Scan for the cell matching the given text and deliver its (X, Y) coordinate at center. 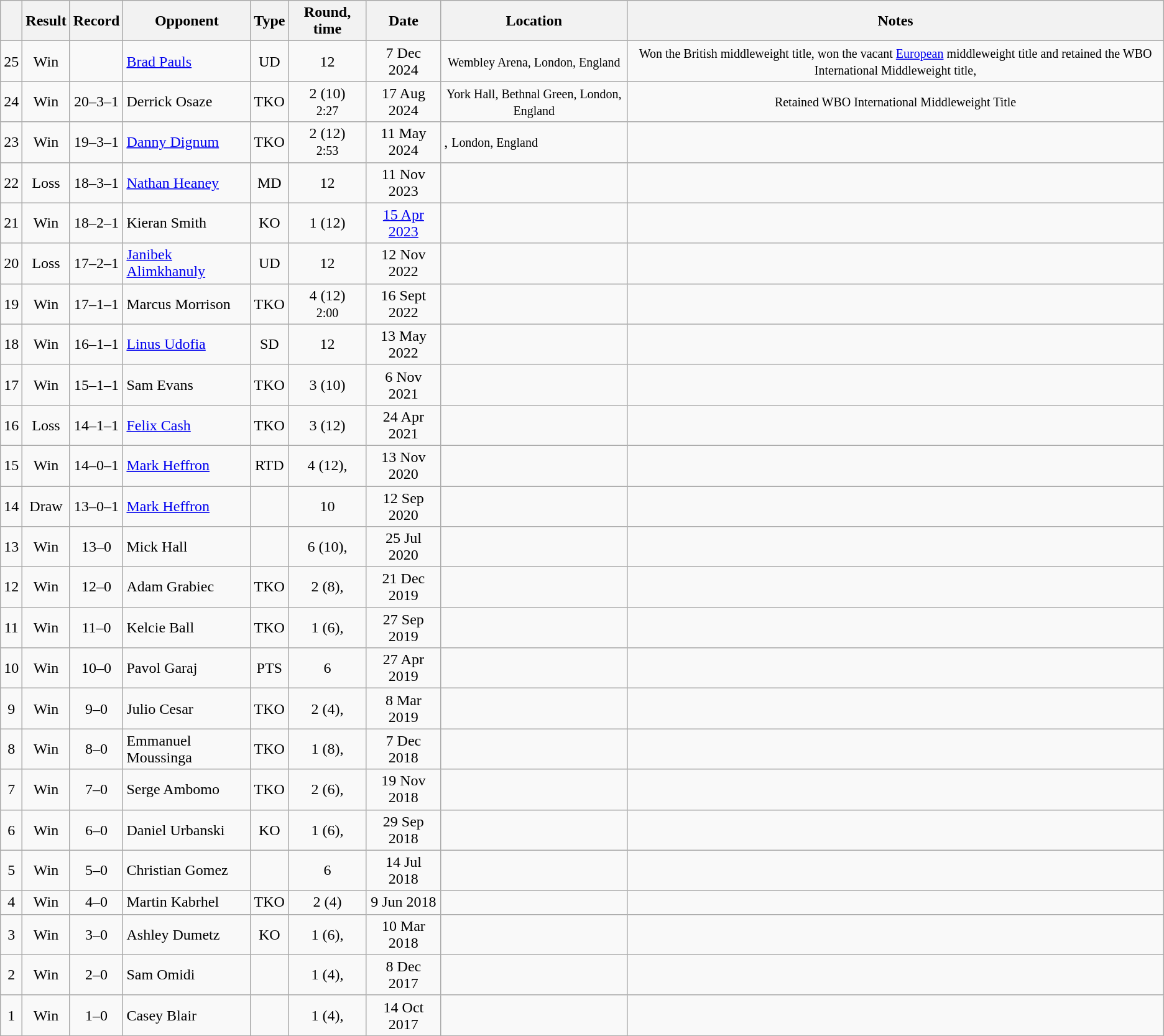
Wembley Arena, London, England (534, 61)
3–0 (96, 934)
11 May 2024 (404, 142)
16 Sept 2022 (404, 303)
Ashley Dumetz (187, 934)
1 (8), (327, 749)
Martin Kabrhel (187, 902)
2 (8), (327, 587)
1–0 (96, 1015)
10 Mar 2018 (404, 934)
Won the British middleweight title, won the vacant European middleweight title and retained the WBO International Middleweight title, (895, 61)
1 (11, 1015)
15 Apr 2023 (404, 223)
, London, England (534, 142)
6 (10), (327, 547)
23 (11, 142)
8 Dec 2017 (404, 975)
14 (11, 506)
16–1–1 (96, 345)
2 (12)2:53 (327, 142)
16 (11, 425)
2–0 (96, 975)
8 (11, 749)
Linus Udofia (187, 345)
11 (11, 628)
SD (270, 345)
Result (46, 21)
27 Sep 2019 (404, 628)
6 Nov 2021 (404, 384)
Kieran Smith (187, 223)
2 (4), (327, 709)
6–0 (96, 830)
Adam Grabiec (187, 587)
9–0 (96, 709)
24 Apr 2021 (404, 425)
2 (11, 975)
Sam Omidi (187, 975)
13–0 (96, 547)
4–0 (96, 902)
2 (6), (327, 790)
29 Sep 2018 (404, 830)
17 (11, 384)
15 (11, 465)
Christian Gomez (187, 871)
25 (11, 61)
17 Aug 2024 (404, 102)
York Hall, Bethnal Green, London, England (534, 102)
10–0 (96, 668)
27 Apr 2019 (404, 668)
22 (11, 183)
Pavol Garaj (187, 668)
Sam Evans (187, 384)
14 Jul 2018 (404, 871)
19 Nov 2018 (404, 790)
9 (11, 709)
12–0 (96, 587)
24 (11, 102)
2 (10)2:27 (327, 102)
13 Nov 2020 (404, 465)
12 Sep 2020 (404, 506)
21 Dec 2019 (404, 587)
1 (12) (327, 223)
7 (11, 790)
4 (12)2:00 (327, 303)
Nathan Heaney (187, 183)
14 Oct 2017 (404, 1015)
Daniel Urbanski (187, 830)
Retained WBO International Middleweight Title (895, 102)
17–2–1 (96, 264)
20–3–1 (96, 102)
Mick Hall (187, 547)
14–0–1 (96, 465)
Notes (895, 21)
Draw (46, 506)
7–0 (96, 790)
Date (404, 21)
RTD (270, 465)
18–2–1 (96, 223)
Record (96, 21)
13 May 2022 (404, 345)
18 (11, 345)
21 (11, 223)
7 Dec 2018 (404, 749)
Location (534, 21)
25 Jul 2020 (404, 547)
7 Dec 2024 (404, 61)
3 (10) (327, 384)
2 (4) (327, 902)
19 (11, 303)
11 Nov 2023 (404, 183)
17–1–1 (96, 303)
Round, time (327, 21)
Janibek Alimkhanuly (187, 264)
Emmanuel Moussinga (187, 749)
Brad Pauls (187, 61)
3 (11, 934)
Kelcie Ball (187, 628)
PTS (270, 668)
20 (11, 264)
Opponent (187, 21)
5 (11, 871)
3 (12) (327, 425)
Casey Blair (187, 1015)
MD (270, 183)
14–1–1 (96, 425)
18–3–1 (96, 183)
13 (11, 547)
Derrick Osaze (187, 102)
Felix Cash (187, 425)
9 Jun 2018 (404, 902)
8–0 (96, 749)
11–0 (96, 628)
15–1–1 (96, 384)
12 Nov 2022 (404, 264)
Serge Ambomo (187, 790)
5–0 (96, 871)
13–0–1 (96, 506)
Type (270, 21)
8 Mar 2019 (404, 709)
4 (11, 902)
Julio Cesar (187, 709)
Danny Dignum (187, 142)
19–3–1 (96, 142)
Marcus Morrison (187, 303)
4 (12), (327, 465)
